Scan for the cell matching the given text and deliver its (x, y) coordinate at center. 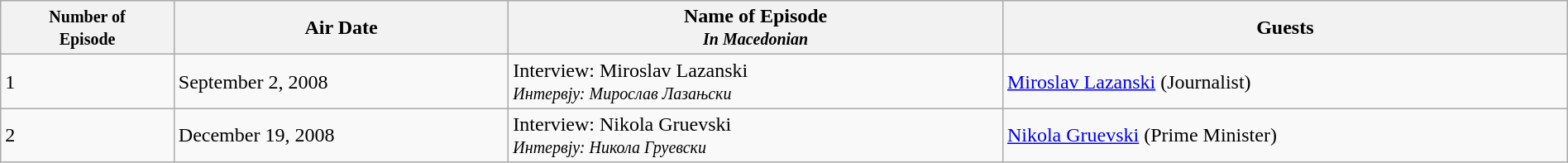
Number of Episode (88, 28)
Name of Episode In Macedonian (756, 28)
Interview: Miroslav Lazanski Интервју: Мирослав Лазањски (756, 81)
Interview: Nikola Gruevski Интервју: Никола Груевски (756, 136)
1 (88, 81)
September 2, 2008 (341, 81)
Guests (1285, 28)
December 19, 2008 (341, 136)
Nikola Gruevski (Prime Minister) (1285, 136)
2 (88, 136)
Air Date (341, 28)
Miroslav Lazanski (Journalist) (1285, 81)
